Search for the cell housing the specified text and yield its (X, Y) center coordinate. 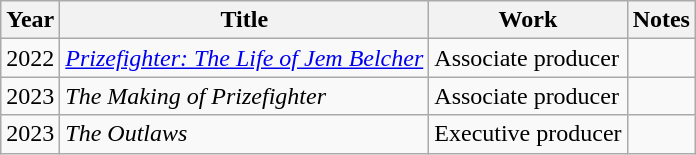
Notes (661, 20)
Executive producer (528, 134)
Title (244, 20)
Prizefighter: The Life of Jem Belcher (244, 58)
2022 (30, 58)
The Making of Prizefighter (244, 96)
Work (528, 20)
The Outlaws (244, 134)
Year (30, 20)
